Output the (x, y) coordinate of the center of the cell containing the given text.  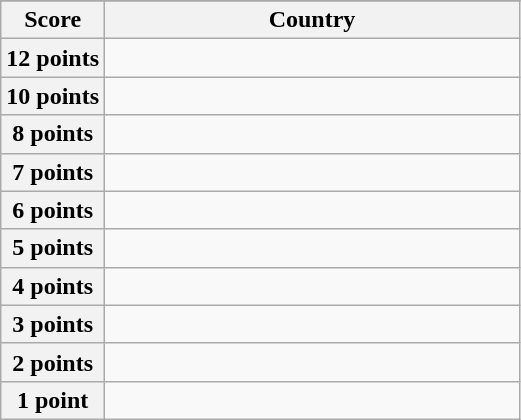
6 points (53, 210)
12 points (53, 58)
4 points (53, 286)
10 points (53, 96)
3 points (53, 324)
Score (53, 20)
1 point (53, 400)
Country (312, 20)
7 points (53, 172)
2 points (53, 362)
8 points (53, 134)
5 points (53, 248)
